Return the (x, y) coordinate for the center point of the cell that contains the specified text.  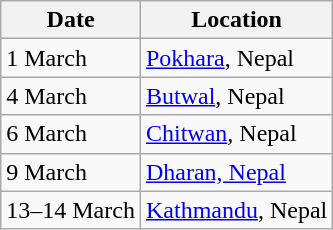
Dharan, Nepal (236, 172)
Kathmandu, Nepal (236, 210)
Butwal, Nepal (236, 96)
Location (236, 20)
6 March (71, 134)
Date (71, 20)
4 March (71, 96)
13–14 March (71, 210)
1 March (71, 58)
Pokhara, Nepal (236, 58)
Chitwan, Nepal (236, 134)
9 March (71, 172)
